Detect which cell encompasses the target text, then output its (x, y) center coordinate. 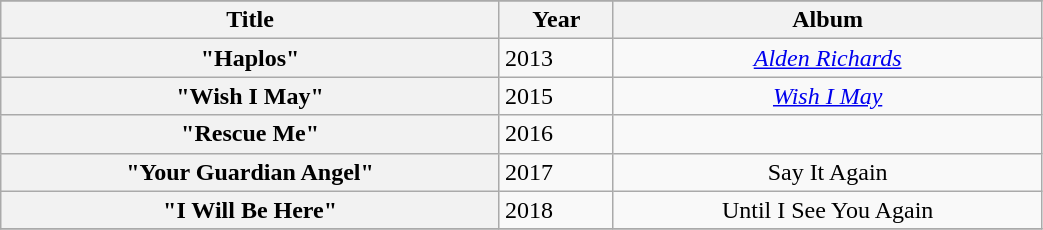
Alden Richards (828, 58)
"I Will Be Here" (250, 210)
"Wish I May" (250, 96)
Say It Again (828, 172)
Year (556, 20)
Until I See You Again (828, 210)
Wish I May (828, 96)
Title (250, 20)
2013 (556, 58)
"Rescue Me" (250, 134)
2018 (556, 210)
Album (828, 20)
"Haplos" (250, 58)
2016 (556, 134)
"Your Guardian Angel" (250, 172)
2015 (556, 96)
2017 (556, 172)
